Output the [x, y] coordinate of the center of the cell containing the given text.  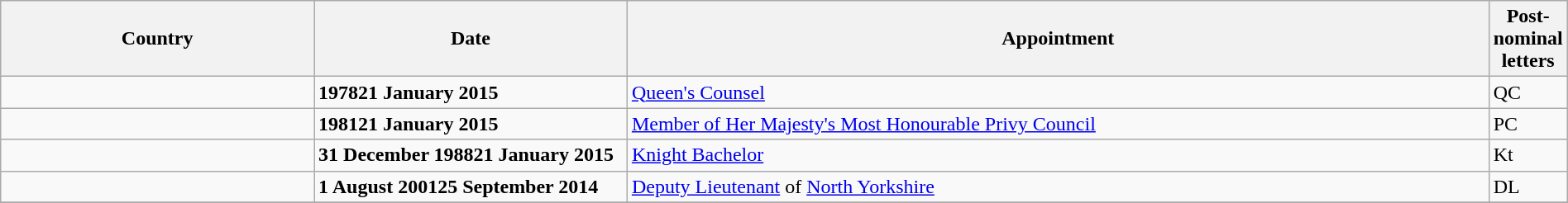
198121 January 2015 [471, 124]
197821 January 2015 [471, 92]
Deputy Lieutenant of North Yorkshire [1058, 186]
Queen's Counsel [1058, 92]
Kt [1528, 155]
DL [1528, 186]
PC [1528, 124]
Country [157, 39]
Member of Her Majesty's Most Honourable Privy Council [1058, 124]
Appointment [1058, 39]
1 August 200125 September 2014 [471, 186]
31 December 198821 January 2015 [471, 155]
QC [1528, 92]
Knight Bachelor [1058, 155]
Date [471, 39]
Post-nominal letters [1528, 39]
